Detect which cell encompasses the target text, then output its [x, y] center coordinate. 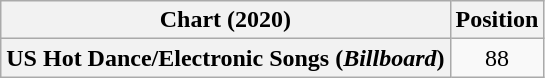
Chart (2020) [226, 20]
Position [497, 20]
US Hot Dance/Electronic Songs (Billboard) [226, 58]
88 [497, 58]
